Find where the given text appears and provide that cell's center as [x, y] coordinate. 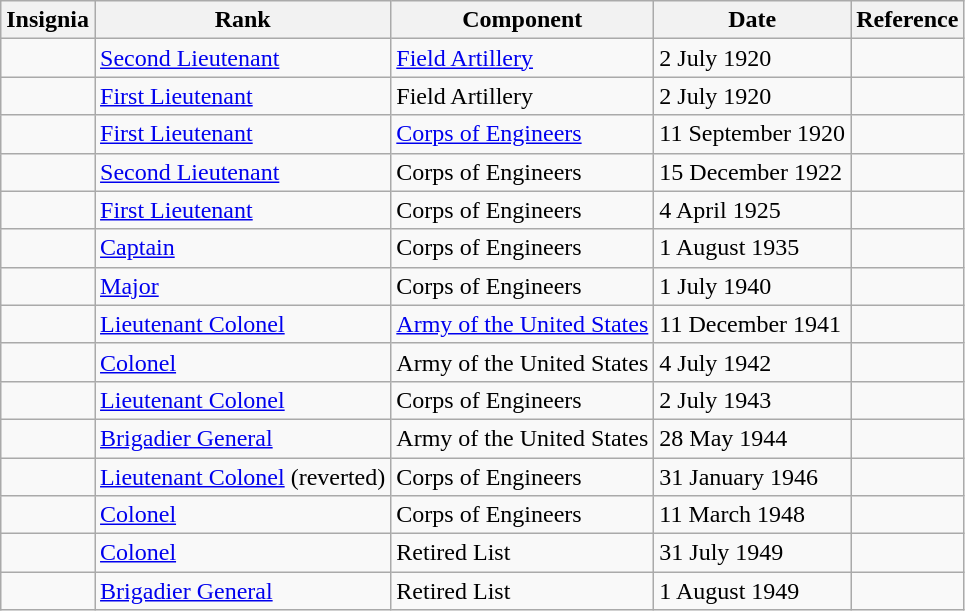
11 March 1948 [752, 515]
Reference [908, 20]
Rank [243, 20]
31 January 1946 [752, 477]
11 September 1920 [752, 134]
Component [522, 20]
1 August 1949 [752, 591]
4 April 1925 [752, 210]
1 July 1940 [752, 286]
15 December 1922 [752, 172]
11 December 1941 [752, 324]
1 August 1935 [752, 248]
28 May 1944 [752, 438]
Lieutenant Colonel (reverted) [243, 477]
Insignia [48, 20]
Date [752, 20]
Major [243, 286]
Captain [243, 248]
2 July 1943 [752, 400]
4 July 1942 [752, 362]
31 July 1949 [752, 553]
